From the cell containing the given text, extract its center point as [x, y] coordinate. 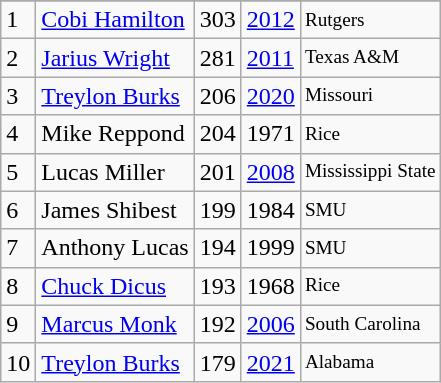
Missouri [370, 96]
James Shibest [115, 210]
Mike Reppond [115, 134]
193 [218, 286]
Jarius Wright [115, 58]
South Carolina [370, 324]
Mississippi State [370, 172]
4 [18, 134]
10 [18, 362]
199 [218, 210]
2020 [270, 96]
1984 [270, 210]
206 [218, 96]
Rutgers [370, 20]
7 [18, 248]
2012 [270, 20]
2 [18, 58]
Alabama [370, 362]
Lucas Miller [115, 172]
Chuck Dicus [115, 286]
8 [18, 286]
1999 [270, 248]
2006 [270, 324]
5 [18, 172]
3 [18, 96]
204 [218, 134]
2011 [270, 58]
Marcus Monk [115, 324]
6 [18, 210]
2021 [270, 362]
192 [218, 324]
Texas A&M [370, 58]
201 [218, 172]
1968 [270, 286]
2008 [270, 172]
194 [218, 248]
281 [218, 58]
Cobi Hamilton [115, 20]
179 [218, 362]
Anthony Lucas [115, 248]
303 [218, 20]
9 [18, 324]
1971 [270, 134]
1 [18, 20]
